Search for the cell housing the specified text and yield its (X, Y) center coordinate. 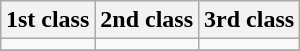
3rd class (250, 20)
2nd class (147, 20)
1st class (47, 20)
